Determine the [X, Y] coordinate at the center of the cell enclosing the given text.  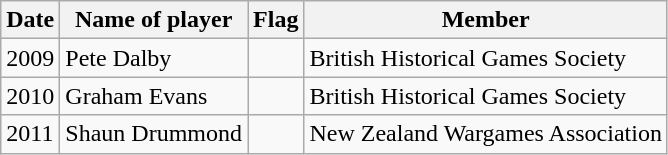
Name of player [154, 20]
Pete Dalby [154, 58]
New Zealand Wargames Association [486, 134]
Shaun Drummond [154, 134]
Flag [276, 20]
2011 [30, 134]
2009 [30, 58]
Date [30, 20]
Graham Evans [154, 96]
Member [486, 20]
2010 [30, 96]
